Scan for the cell matching the given text and deliver its [x, y] coordinate at center. 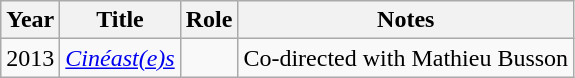
Cinéast(e)s [120, 58]
Co-directed with Mathieu Busson [406, 58]
Year [30, 20]
Title [120, 20]
2013 [30, 58]
Notes [406, 20]
Role [209, 20]
